Determine the [X, Y] coordinate at the center of the cell enclosing the given text.  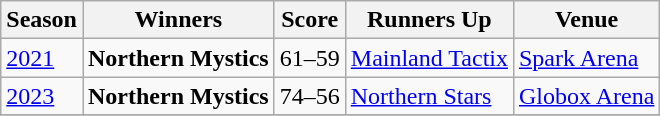
Spark Arena [586, 58]
Season [42, 20]
2021 [42, 58]
Northern Stars [429, 96]
Runners Up [429, 20]
Globox Arena [586, 96]
61–59 [310, 58]
Score [310, 20]
74–56 [310, 96]
Mainland Tactix [429, 58]
2023 [42, 96]
Winners [178, 20]
Venue [586, 20]
